Provide the [x, y] coordinate of the cell's center where the given text is located.  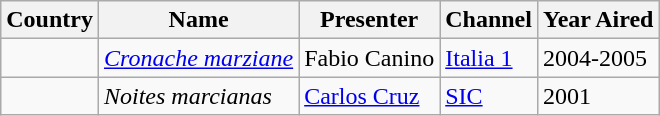
Country [50, 20]
2004-2005 [598, 58]
Noites marcianas [198, 96]
Year Aired [598, 20]
Channel [489, 20]
Cronache marziane [198, 58]
SIC [489, 96]
Name [198, 20]
Fabio Canino [370, 58]
2001 [598, 96]
Carlos Cruz [370, 96]
Italia 1 [489, 58]
Presenter [370, 20]
